Return [x, y] of the center of cell containing provided text 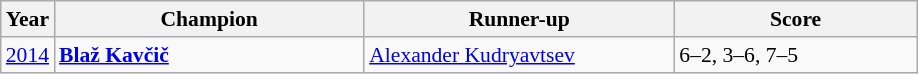
Runner-up [519, 19]
Score [796, 19]
2014 [28, 55]
6–2, 3–6, 7–5 [796, 55]
Blaž Kavčič [209, 55]
Year [28, 19]
Champion [209, 19]
Alexander Kudryavtsev [519, 55]
